Determine the [x, y] coordinate at the center of the cell enclosing the given text.  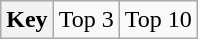
Top 10 [158, 20]
Top 3 [86, 20]
Key [27, 20]
